Output the [x, y] coordinate of the center of the cell containing the given text.  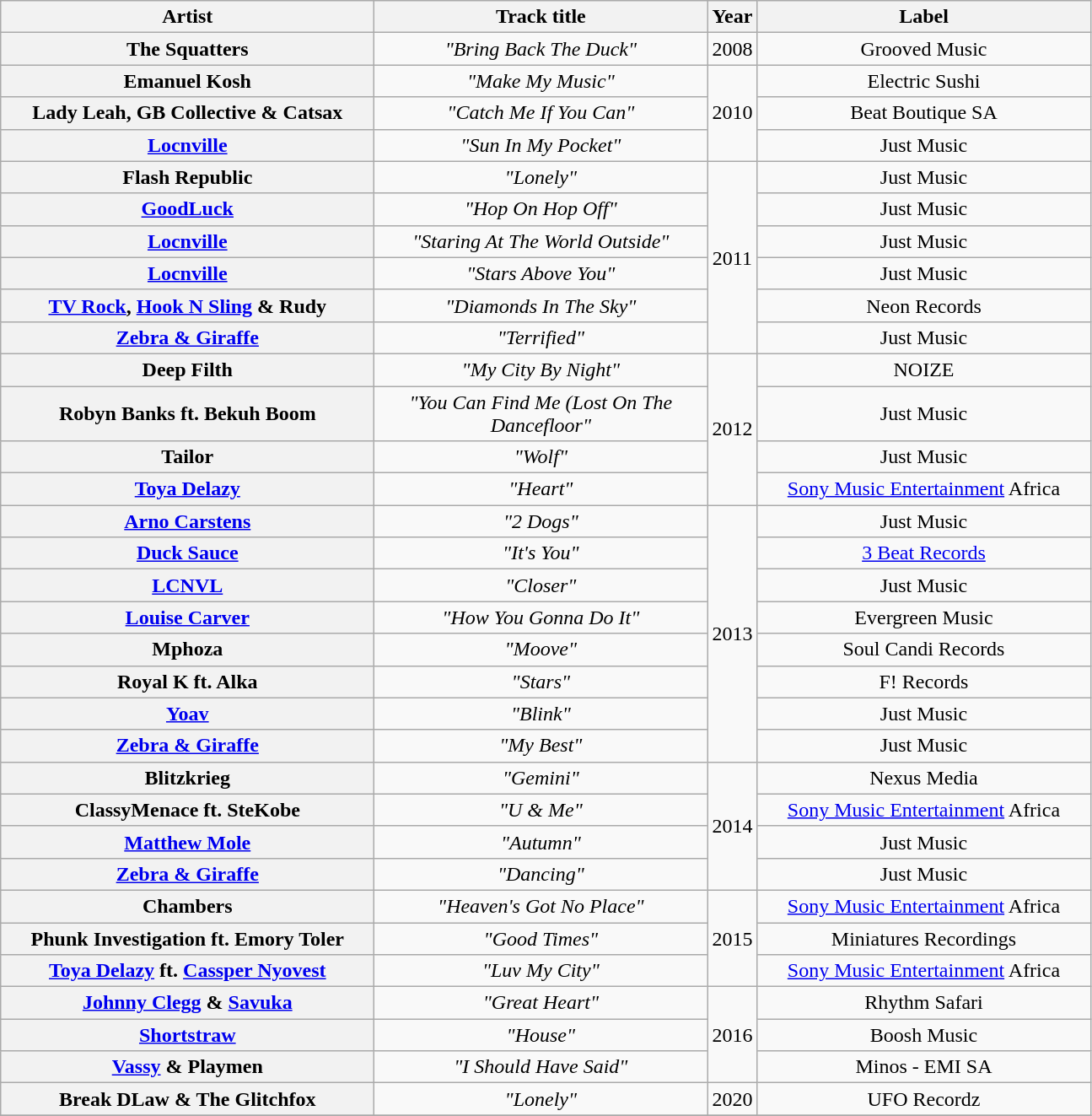
Label [924, 17]
"It's You" [541, 553]
"Diamonds In The Sky" [541, 305]
"Make My Music" [541, 81]
GoodLuck [187, 209]
UFO Recordz [924, 1099]
"Great Heart" [541, 1003]
Tailor [187, 457]
Johnny Clegg & Savuka [187, 1003]
2013 [732, 633]
Phunk Investigation ft. Emory Toler [187, 939]
Grooved Music [924, 49]
Matthew Mole [187, 842]
Royal K ft. Alka [187, 682]
Vassy & Playmen [187, 1067]
"Moove" [541, 650]
Deep Filth [187, 369]
2012 [732, 429]
Arno Carstens [187, 521]
"You Can Find Me (Lost On The Dancefloor" [541, 413]
"Sun In My Pocket" [541, 145]
Miniatures Recordings [924, 939]
Toya Delazy [187, 489]
Track title [541, 17]
"Bring Back The Duck" [541, 49]
"How You Gonna Do It" [541, 617]
"2 Dogs" [541, 521]
"U & Me" [541, 810]
Nexus Media [924, 778]
2016 [732, 1035]
Artist [187, 17]
Yoav [187, 714]
"Hop On Hop Off" [541, 209]
Emanuel Kosh [187, 81]
"Terrified" [541, 337]
2011 [732, 257]
Soul Candi Records [924, 650]
Break DLaw & The Glitchfox [187, 1099]
"Stars Above You" [541, 273]
"Heart" [541, 489]
"Blink" [541, 714]
Evergreen Music [924, 617]
"House" [541, 1035]
LCNVL [187, 585]
Shortstraw [187, 1035]
Louise Carver [187, 617]
2015 [732, 938]
Chambers [187, 906]
"Heaven's Got No Place" [541, 906]
Rhythm Safari [924, 1003]
Electric Sushi [924, 81]
3 Beat Records [924, 553]
Lady Leah, GB Collective & Catsax [187, 113]
Duck Sauce [187, 553]
"Luv My City" [541, 971]
Minos - EMI SA [924, 1067]
Neon Records [924, 305]
"Wolf" [541, 457]
Robyn Banks ft. Bekuh Boom [187, 413]
2020 [732, 1099]
Boosh Music [924, 1035]
2014 [732, 826]
"Stars" [541, 682]
The Squatters [187, 49]
Beat Boutique SA [924, 113]
"Gemini" [541, 778]
"Dancing" [541, 874]
Toya Delazy ft. Cassper Nyovest [187, 971]
"Closer" [541, 585]
"Catch Me If You Can" [541, 113]
"My City By Night" [541, 369]
ClassyMenace ft. SteKobe [187, 810]
"I Should Have Said" [541, 1067]
"Staring At The World Outside" [541, 241]
TV Rock, Hook N Sling & Rudy [187, 305]
Mphoza [187, 650]
"My Best" [541, 746]
F! Records [924, 682]
2010 [732, 113]
Blitzkrieg [187, 778]
NOIZE [924, 369]
Year [732, 17]
Flash Republic [187, 177]
"Autumn" [541, 842]
2008 [732, 49]
"Good Times" [541, 939]
